Locate the cell with the specified text and output its (X, Y) center coordinate. 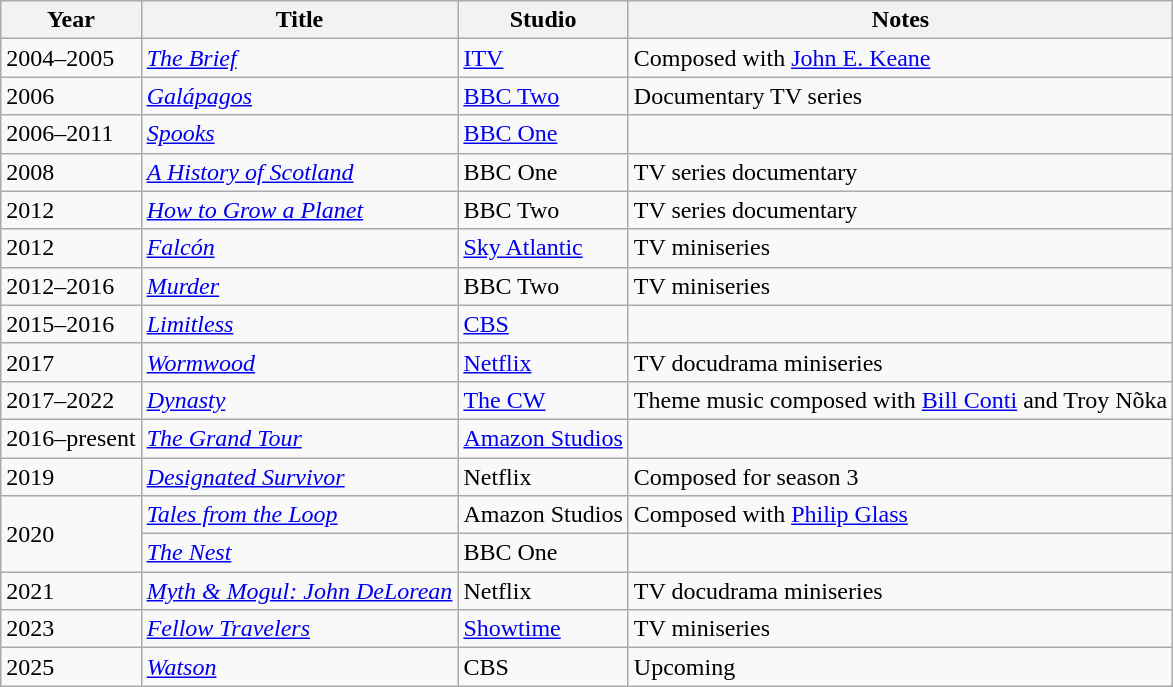
Notes (900, 20)
2017–2022 (71, 400)
2015–2016 (71, 324)
The Brief (300, 58)
Galápagos (300, 96)
Theme music composed with Bill Conti and Troy Nõka (900, 400)
Limitless (300, 324)
2020 (71, 534)
Watson (300, 667)
Composed for season 3 (900, 477)
ITV (543, 58)
2023 (71, 629)
Murder (300, 286)
Falcón (300, 248)
The Grand Tour (300, 438)
A History of Scotland (300, 172)
How to Grow a Planet (300, 210)
Showtime (543, 629)
2006–2011 (71, 134)
2006 (71, 96)
Designated Survivor (300, 477)
2016–present (71, 438)
2008 (71, 172)
Tales from the Loop (300, 515)
2004–2005 (71, 58)
Title (300, 20)
Dynasty (300, 400)
Myth & Mogul: John DeLorean (300, 591)
Upcoming (900, 667)
Year (71, 20)
Spooks (300, 134)
2025 (71, 667)
Documentary TV series (900, 96)
2012–2016 (71, 286)
Studio (543, 20)
Fellow Travelers (300, 629)
Composed with Philip Glass (900, 515)
Composed with John E. Keane (900, 58)
The Nest (300, 553)
The CW (543, 400)
Wormwood (300, 362)
Sky Atlantic (543, 248)
2017 (71, 362)
2021 (71, 591)
2019 (71, 477)
